From the cell containing the given text, extract its center point as (X, Y) coordinate. 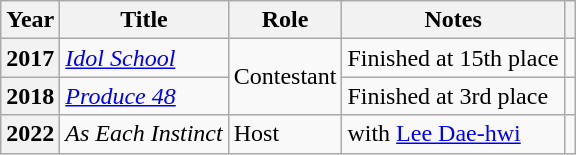
Finished at 15th place (453, 58)
2022 (30, 134)
Year (30, 20)
Title (144, 20)
Produce 48 (144, 96)
Notes (453, 20)
with Lee Dae-hwi (453, 134)
2017 (30, 58)
Idol School (144, 58)
2018 (30, 96)
Contestant (285, 77)
Host (285, 134)
Role (285, 20)
As Each Instinct (144, 134)
Finished at 3rd place (453, 96)
